Output the (X, Y) coordinate of the center of the cell containing the given text.  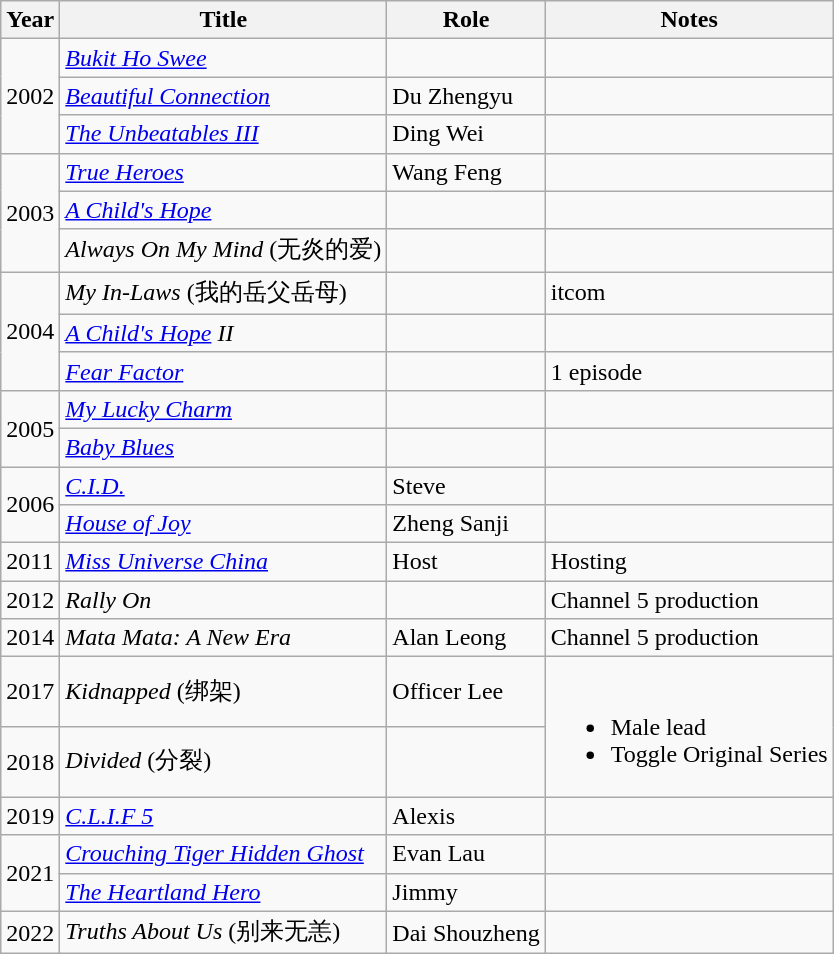
My Lucky Charm (224, 409)
itcom (689, 294)
2006 (30, 504)
Crouching Tiger Hidden Ghost (224, 854)
Ding Wei (466, 134)
Baby Blues (224, 447)
The Heartland Hero (224, 892)
Always On My Mind (无炎的爱) (224, 250)
Notes (689, 20)
Hosting (689, 562)
C.I.D. (224, 485)
2004 (30, 332)
2018 (30, 762)
Year (30, 20)
2011 (30, 562)
Evan Lau (466, 854)
Beautiful Connection (224, 96)
2021 (30, 873)
2014 (30, 638)
Role (466, 20)
A Child's Hope (224, 210)
My In-Laws (我的岳父岳母) (224, 294)
Zheng Sanji (466, 524)
Wang Feng (466, 172)
2002 (30, 96)
Mata Mata: A New Era (224, 638)
Kidnapped (绑架) (224, 692)
Officer Lee (466, 692)
Miss Universe China (224, 562)
The Unbeatables III (224, 134)
2022 (30, 932)
Divided (分裂) (224, 762)
Title (224, 20)
Du Zhengyu (466, 96)
House of Joy (224, 524)
2003 (30, 212)
2012 (30, 600)
2005 (30, 428)
Male leadToggle Original Series (689, 727)
Host (466, 562)
Rally On (224, 600)
Dai Shouzheng (466, 932)
2019 (30, 816)
Bukit Ho Swee (224, 58)
Fear Factor (224, 371)
Steve (466, 485)
1 episode (689, 371)
True Heroes (224, 172)
2017 (30, 692)
Alan Leong (466, 638)
C.L.I.F 5 (224, 816)
Alexis (466, 816)
Jimmy (466, 892)
A Child's Hope II (224, 333)
Truths About Us (别来无恙) (224, 932)
